Scan for the cell matching the given text and deliver its [X, Y] coordinate at center. 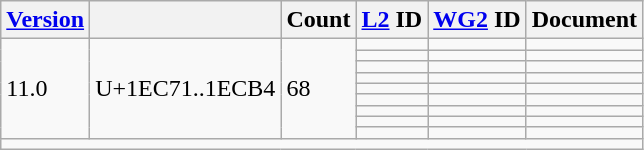
Count [318, 20]
U+1EC71..1ECB4 [186, 89]
Document [584, 20]
Version [46, 20]
L2 ID [392, 20]
11.0 [46, 89]
68 [318, 89]
WG2 ID [477, 20]
